Search for the cell housing the specified text and yield its [X, Y] center coordinate. 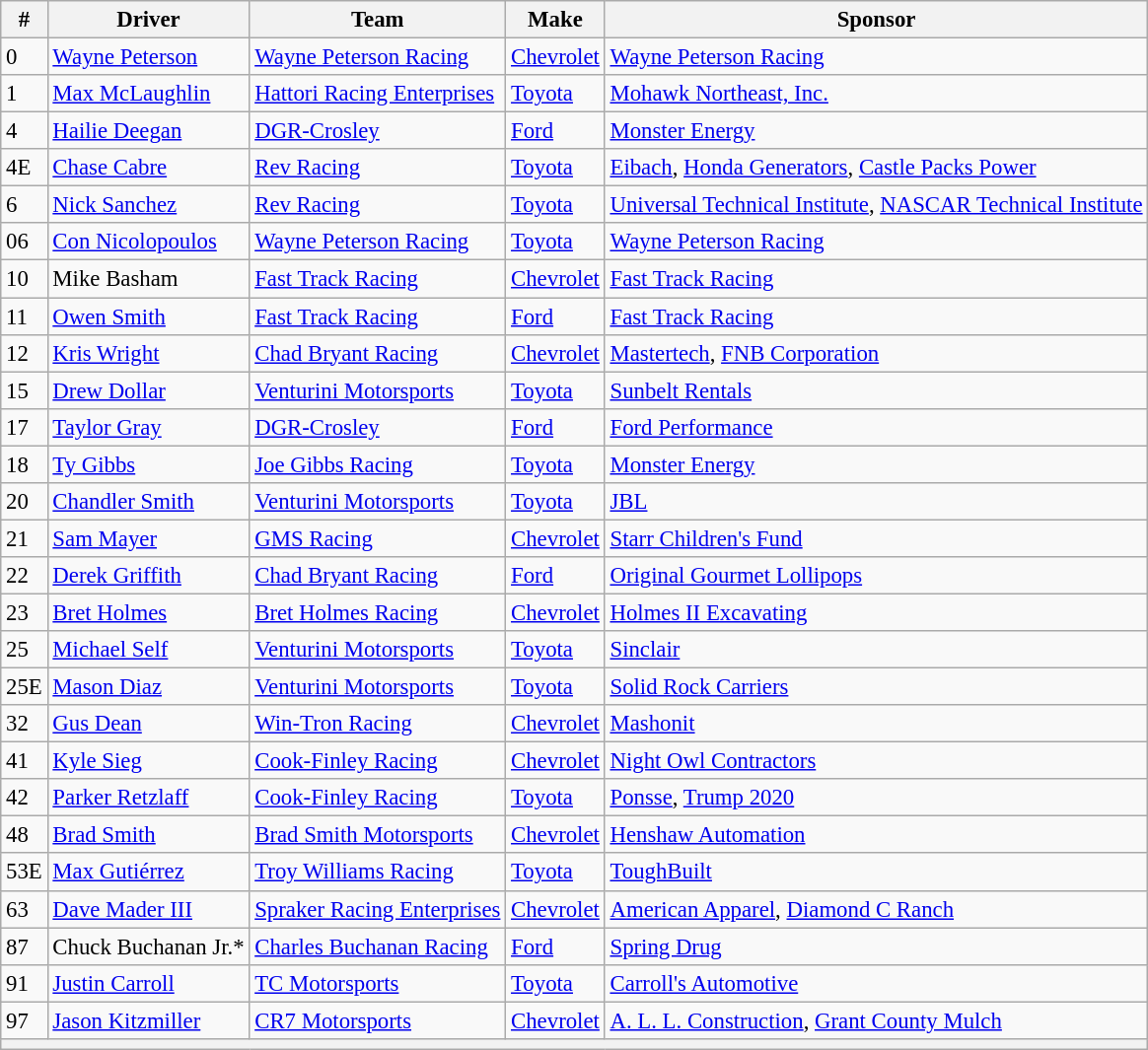
Mashonit [876, 724]
Original Gourmet Lollipops [876, 576]
Justin Carroll [148, 983]
Owen Smith [148, 316]
Ponsse, Trump 2020 [876, 798]
Joe Gibbs Racing [378, 464]
12 [24, 353]
06 [24, 242]
Driver [148, 20]
Sunbelt Rentals [876, 390]
Mastertech, FNB Corporation [876, 353]
Brad Smith [148, 835]
25 [24, 650]
Spring Drug [876, 946]
Ford Performance [876, 427]
Parker Retzlaff [148, 798]
Carroll's Automotive [876, 983]
22 [24, 576]
15 [24, 390]
Charles Buchanan Racing [378, 946]
Hailie Deegan [148, 131]
Bret Holmes [148, 612]
JBL [876, 502]
Bret Holmes Racing [378, 612]
87 [24, 946]
Gus Dean [148, 724]
Jason Kitzmiller [148, 1020]
Max McLaughlin [148, 94]
Con Nicolopoulos [148, 242]
Wayne Peterson [148, 57]
Hattori Racing Enterprises [378, 94]
A. L. L. Construction, Grant County Mulch [876, 1020]
Ty Gibbs [148, 464]
Starr Children's Fund [876, 538]
Chandler Smith [148, 502]
11 [24, 316]
Drew Dollar [148, 390]
Dave Mader III [148, 909]
21 [24, 538]
42 [24, 798]
4 [24, 131]
Universal Technical Institute, NASCAR Technical Institute [876, 205]
Solid Rock Carriers [876, 687]
Team [378, 20]
Kris Wright [148, 353]
Holmes II Excavating [876, 612]
48 [24, 835]
Sponsor [876, 20]
10 [24, 279]
4E [24, 168]
6 [24, 205]
17 [24, 427]
Nick Sanchez [148, 205]
20 [24, 502]
53E [24, 873]
Max Gutiérrez [148, 873]
Win-Tron Racing [378, 724]
97 [24, 1020]
Kyle Sieg [148, 761]
32 [24, 724]
Troy Williams Racing [378, 873]
Taylor Gray [148, 427]
Spraker Racing Enterprises [378, 909]
25E [24, 687]
GMS Racing [378, 538]
63 [24, 909]
Night Owl Contractors [876, 761]
Chuck Buchanan Jr.* [148, 946]
CR7 Motorsports [378, 1020]
Mason Diaz [148, 687]
0 [24, 57]
TC Motorsports [378, 983]
Derek Griffith [148, 576]
23 [24, 612]
Sam Mayer [148, 538]
Mike Basham [148, 279]
American Apparel, Diamond C Ranch [876, 909]
Sinclair [876, 650]
1 [24, 94]
Brad Smith Motorsports [378, 835]
41 [24, 761]
Mohawk Northeast, Inc. [876, 94]
91 [24, 983]
Henshaw Automation [876, 835]
Michael Self [148, 650]
Chase Cabre [148, 168]
18 [24, 464]
ToughBuilt [876, 873]
Make [555, 20]
Eibach, Honda Generators, Castle Packs Power [876, 168]
# [24, 20]
